Find where the given text appears and provide that cell's center as (X, Y) coordinate. 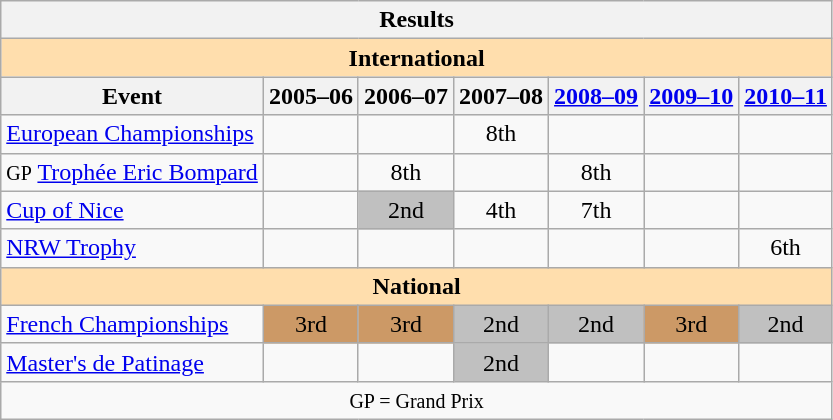
2006–07 (406, 96)
International (417, 58)
National (417, 286)
7th (596, 210)
Master's de Patinage (132, 362)
2010–11 (786, 96)
4th (500, 210)
French Championships (132, 324)
GP Trophée Eric Bompard (132, 172)
NRW Trophy (132, 248)
2007–08 (500, 96)
European Championships (132, 134)
Event (132, 96)
GP = Grand Prix (417, 400)
Cup of Nice (132, 210)
Results (417, 20)
2009–10 (692, 96)
2008–09 (596, 96)
2005–06 (310, 96)
6th (786, 248)
